Provide the [x, y] coordinate of the cell's center where the given text is located.  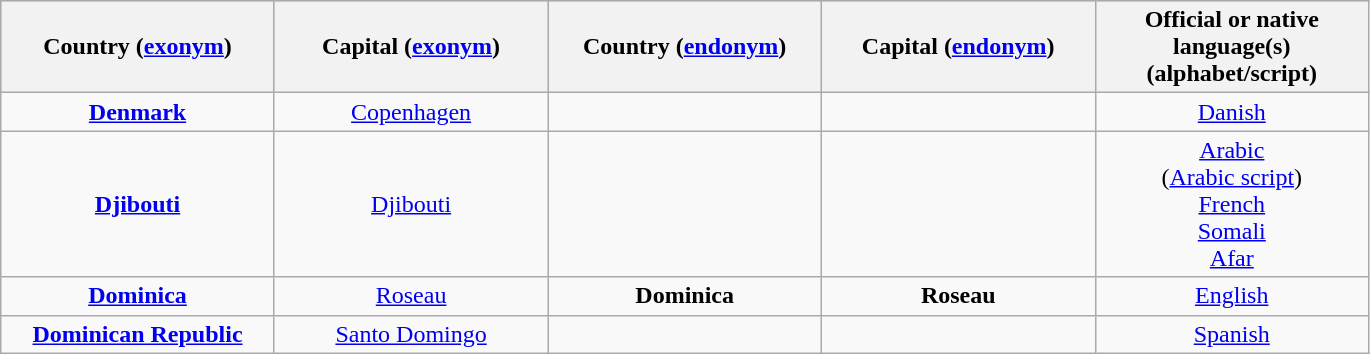
Capital (exonym) [411, 47]
Arabic(Arabic script)FrenchSomaliAfar [1232, 204]
Spanish [1232, 334]
English [1232, 296]
Dominican Republic [138, 334]
Copenhagen [411, 112]
Official or native language(s) (alphabet/script) [1232, 47]
Country (endonym) [685, 47]
Danish [1232, 112]
Santo Domingo [411, 334]
Country (exonym) [138, 47]
Capital (endonym) [958, 47]
Denmark [138, 112]
